Locate the cell with the specified text and output its (x, y) center coordinate. 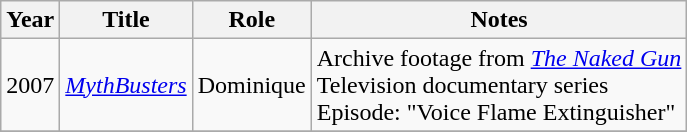
Title (126, 20)
Role (252, 20)
Year (30, 20)
Notes (499, 20)
Dominique (252, 85)
MythBusters (126, 85)
Archive footage from The Naked GunTelevision documentary seriesEpisode: "Voice Flame Extinguisher" (499, 85)
2007 (30, 85)
